Determine the [x, y] coordinate at the center of the cell enclosing the given text.  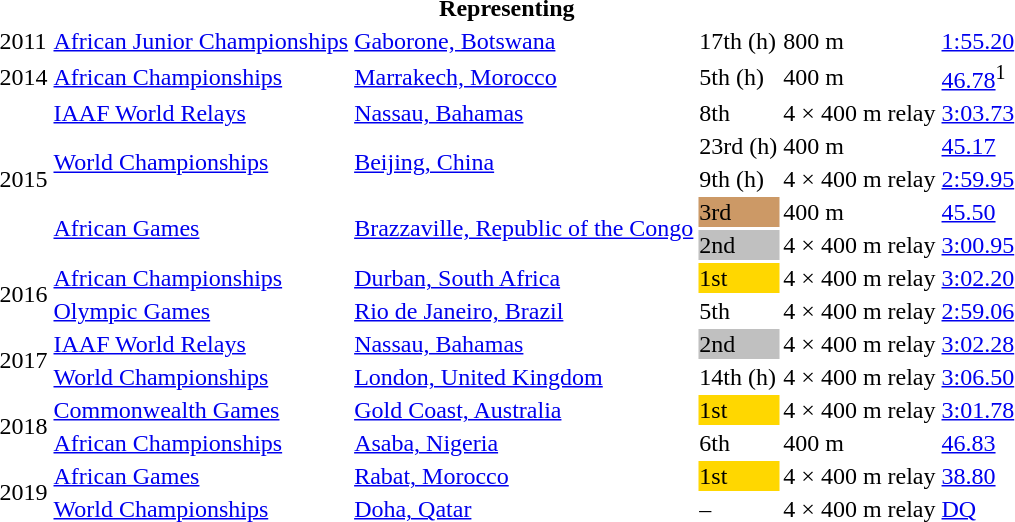
17th (h) [738, 41]
Gaborone, Botswana [524, 41]
9th (h) [738, 179]
3rd [738, 212]
8th [738, 113]
Asaba, Nigeria [524, 443]
African Junior Championships [201, 41]
London, United Kingdom [524, 377]
5th (h) [738, 77]
23rd (h) [738, 146]
Brazzaville, Republic of the Congo [524, 228]
800 m [860, 41]
Commonwealth Games [201, 410]
Beijing, China [524, 162]
Rabat, Morocco [524, 476]
14th (h) [738, 377]
Marrakech, Morocco [524, 77]
Durban, South Africa [524, 278]
Olympic Games [201, 311]
Rio de Janeiro, Brazil [524, 311]
Gold Coast, Australia [524, 410]
6th [738, 443]
5th [738, 311]
